Provide the (x, y) coordinate of the cell's center where the given text is located.  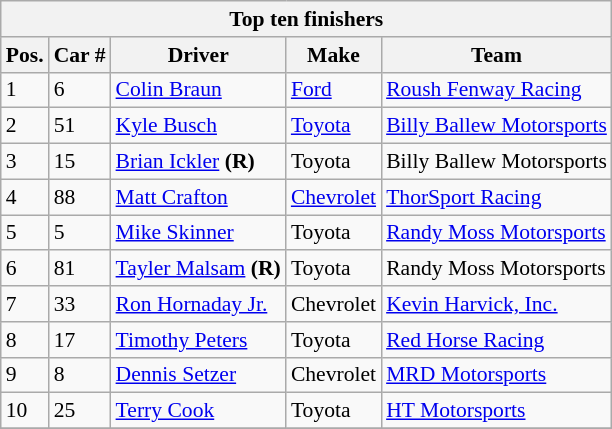
1 (25, 90)
Colin Braun (198, 90)
Kyle Busch (198, 126)
Tayler Malsam (R) (198, 269)
51 (80, 126)
Brian Ickler (R) (198, 162)
HT Motorsports (496, 411)
MRD Motorsports (496, 375)
10 (25, 411)
ThorSport Racing (496, 197)
Kevin Harvick, Inc. (496, 304)
Car # (80, 55)
33 (80, 304)
7 (25, 304)
Make (334, 55)
Mike Skinner (198, 233)
3 (25, 162)
Pos. (25, 55)
25 (80, 411)
2 (25, 126)
Red Horse Racing (496, 340)
88 (80, 197)
Ron Hornaday Jr. (198, 304)
81 (80, 269)
Timothy Peters (198, 340)
9 (25, 375)
Dennis Setzer (198, 375)
Ford (334, 90)
Driver (198, 55)
17 (80, 340)
Roush Fenway Racing (496, 90)
Matt Crafton (198, 197)
4 (25, 197)
15 (80, 162)
Top ten finishers (306, 19)
Terry Cook (198, 411)
Team (496, 55)
